Search for the cell housing the specified text and yield its [X, Y] center coordinate. 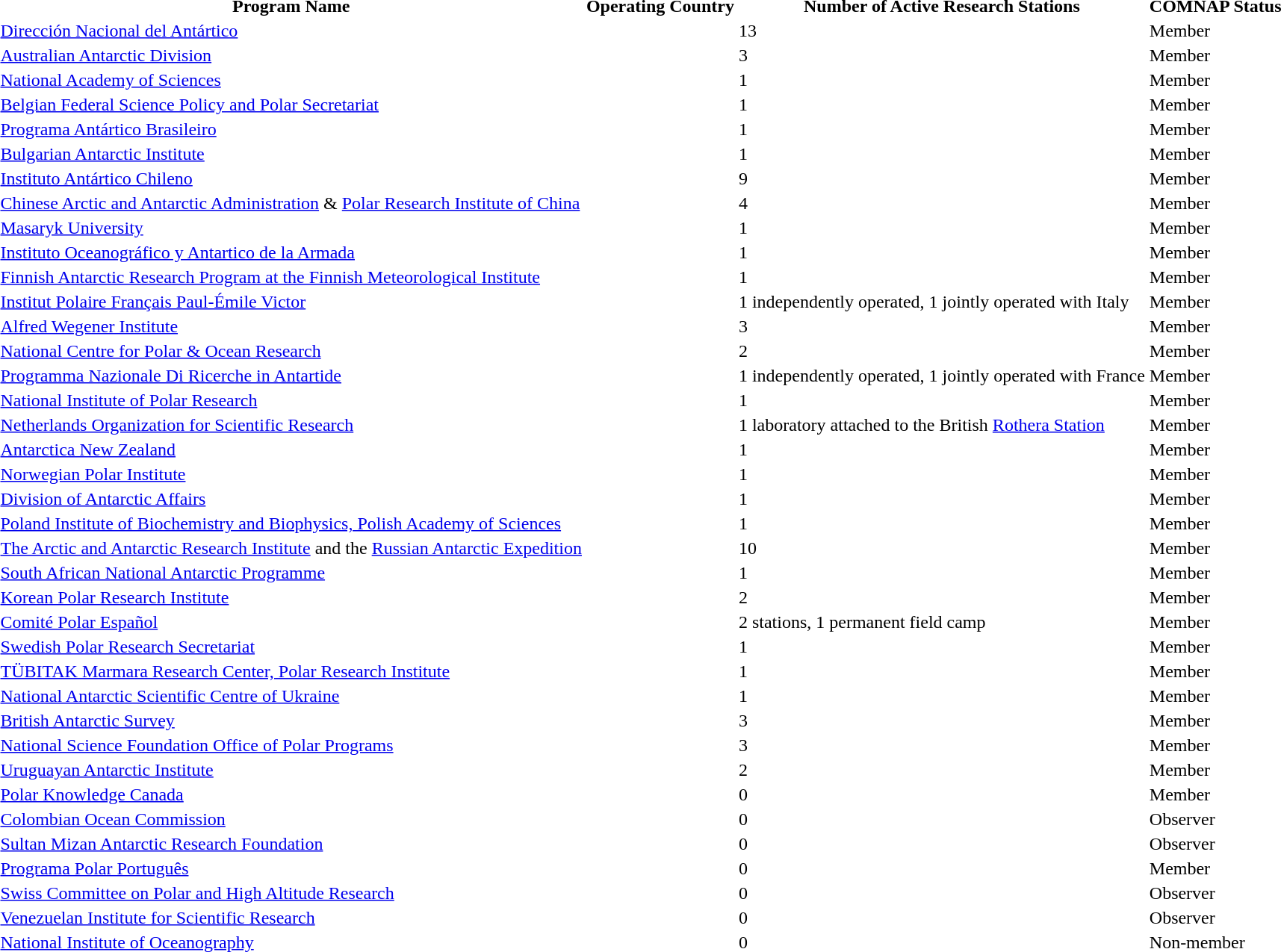
1 independently operated, 1 jointly operated with France [941, 376]
9 [941, 178]
2 stations, 1 permanent field camp [941, 622]
4 [941, 203]
10 [941, 548]
1 laboratory attached to the British Rothera Station [941, 425]
13 [941, 31]
1 independently operated, 1 jointly operated with Italy [941, 302]
